For the text-containing cell, return its midpoint in [x, y] coordinate format. 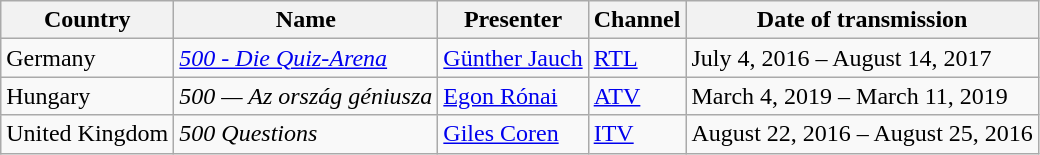
March 4, 2019 – March 11, 2019 [862, 96]
500 - Die Quiz-Arena [306, 58]
Germany [88, 58]
Presenter [513, 20]
Channel [637, 20]
ITV [637, 134]
United Kingdom [88, 134]
RTL [637, 58]
ATV [637, 96]
Günther Jauch [513, 58]
August 22, 2016 – August 25, 2016 [862, 134]
July 4, 2016 – August 14, 2017 [862, 58]
Date of transmission [862, 20]
Giles Coren [513, 134]
Hungary [88, 96]
Name [306, 20]
500 — Az ország géniusza [306, 96]
Country [88, 20]
500 Questions [306, 134]
Egon Rónai [513, 96]
